Pinpoint the cell where the given text exists, returning its (x, y) midpoint coordinate. 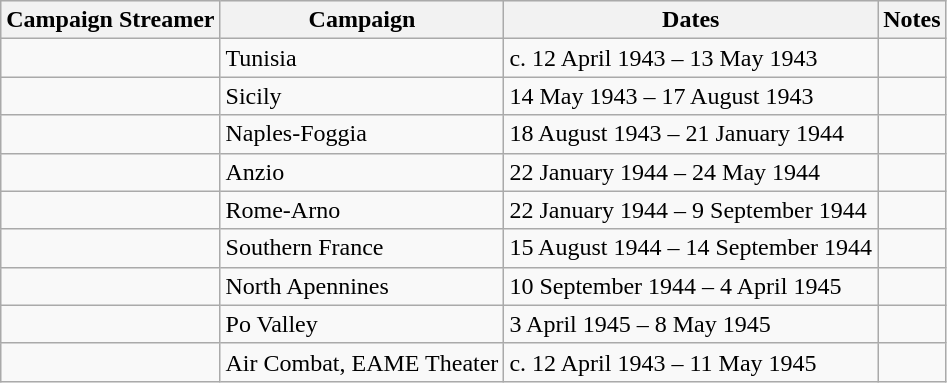
Tunisia (362, 58)
Anzio (362, 172)
Po Valley (362, 324)
Rome-Arno (362, 210)
22 January 1944 – 9 September 1944 (691, 210)
14 May 1943 – 17 August 1943 (691, 96)
Naples-Foggia (362, 134)
Campaign (362, 20)
Sicily (362, 96)
Dates (691, 20)
c. 12 April 1943 – 11 May 1945 (691, 362)
Air Combat, EAME Theater (362, 362)
North Apennines (362, 286)
10 September 1944 – 4 April 1945 (691, 286)
c. 12 April 1943 – 13 May 1943 (691, 58)
15 August 1944 – 14 September 1944 (691, 248)
Campaign Streamer (110, 20)
18 August 1943 – 21 January 1944 (691, 134)
3 April 1945 – 8 May 1945 (691, 324)
Southern France (362, 248)
Notes (912, 20)
22 January 1944 – 24 May 1944 (691, 172)
